Locate the cell with the specified text and output its [x, y] center coordinate. 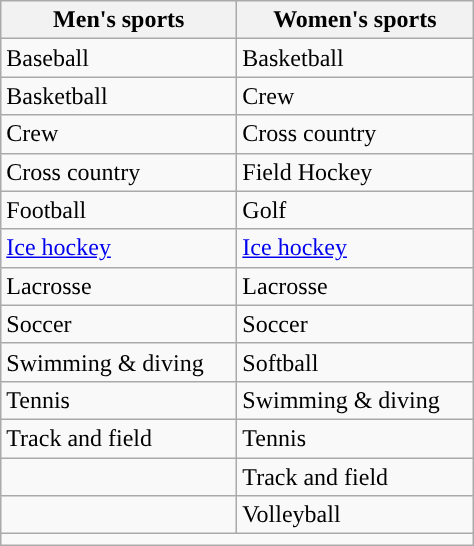
Field Hockey [355, 172]
Women's sports [355, 20]
Softball [355, 362]
Golf [355, 210]
Volleyball [355, 515]
Baseball [119, 58]
Football [119, 210]
Men's sports [119, 20]
